Pinpoint the cell where the given text exists, returning its [x, y] midpoint coordinate. 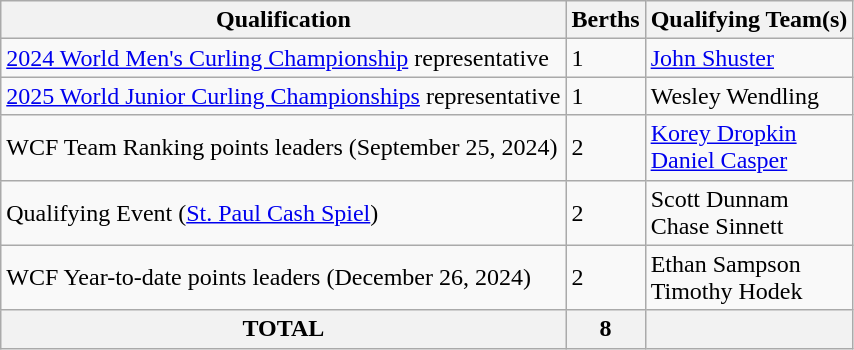
Berths [606, 20]
Qualification [284, 20]
Wesley Wendling [749, 96]
2025 World Junior Curling Championships representative [284, 96]
Qualifying Event (St. Paul Cash Spiel) [284, 212]
Korey Dropkin Daniel Casper [749, 148]
Scott Dunnam Chase Sinnett [749, 212]
8 [606, 329]
Qualifying Team(s) [749, 20]
John Shuster [749, 58]
Ethan Sampson Timothy Hodek [749, 278]
WCF Team Ranking points leaders (September 25, 2024) [284, 148]
2024 World Men's Curling Championship representative [284, 58]
TOTAL [284, 329]
WCF Year-to-date points leaders (December 26, 2024) [284, 278]
